From the cell containing the given text, extract its center point as (x, y) coordinate. 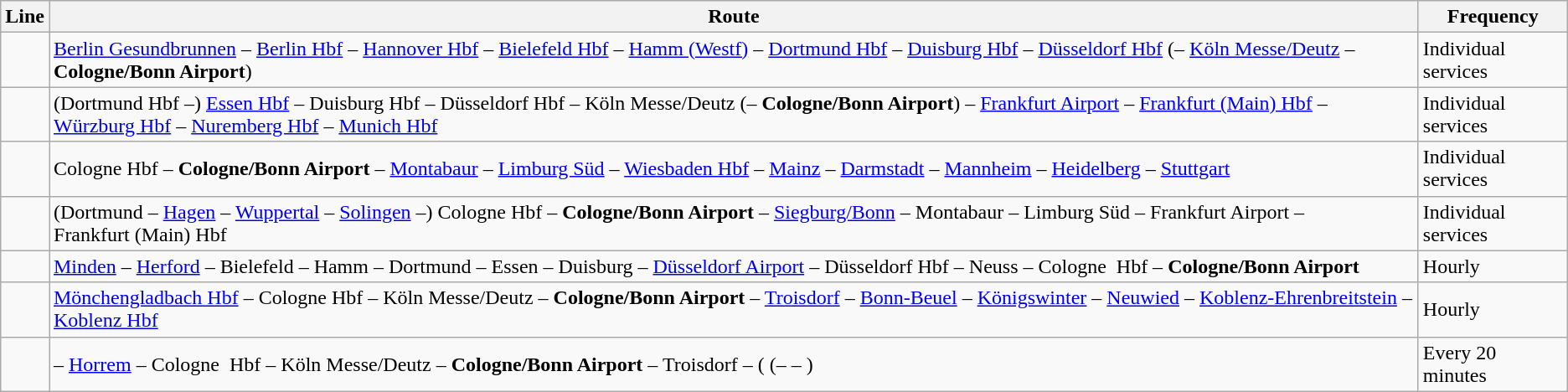
Cologne Hbf – Cologne/Bonn Airport – Montabaur – Limburg Süd – Wiesbaden Hbf – Mainz – Darmstadt – Mannheim – Heidelberg – Stuttgart (734, 169)
Route (734, 17)
– Horrem – Cologne Hbf – Köln Messe/Deutz – Cologne/Bonn Airport – Troisdorf – ( (– – ) (734, 364)
Minden – Herford – Bielefeld – Hamm – Dortmund – Essen – Duisburg – Düsseldorf Airport – Düsseldorf Hbf – Neuss – Cologne Hbf – Cologne/Bonn Airport (734, 266)
Frequency (1493, 17)
Line (25, 17)
Every 20 minutes (1493, 364)
